Locate the cell with the specified text and output its [X, Y] center coordinate. 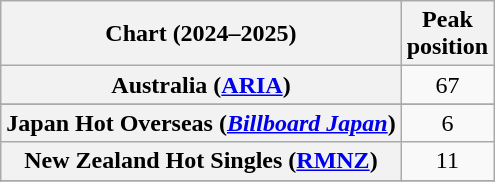
6 [447, 123]
New Zealand Hot Singles (RMNZ) [201, 161]
Peakposition [447, 34]
11 [447, 161]
Japan Hot Overseas (Billboard Japan) [201, 123]
67 [447, 85]
Chart (2024–2025) [201, 34]
Australia (ARIA) [201, 85]
